Provide the (x, y) coordinate of the cell's center where the given text is located.  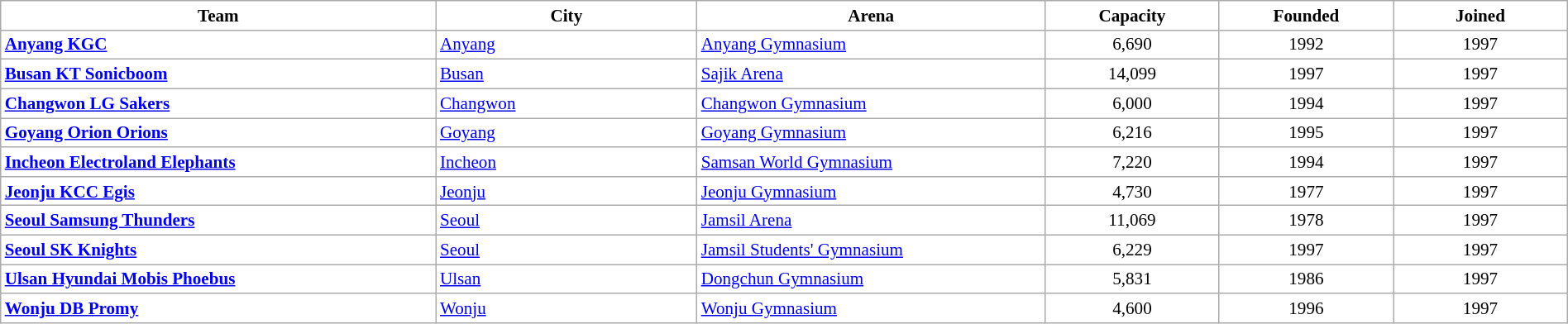
Anyang Gymnasium (872, 45)
Incheon Electroland Elephants (218, 162)
14,099 (1132, 74)
1996 (1306, 307)
Jeonju KCC Egis (218, 190)
Founded (1306, 15)
Wonju DB Promy (218, 307)
Joined (1480, 15)
6,000 (1132, 102)
1986 (1306, 279)
Goyang (566, 132)
Capacity (1132, 15)
Goyang Gymnasium (872, 132)
Jamsil Students' Gymnasium (872, 250)
11,069 (1132, 220)
Anyang KGC (218, 45)
Anyang (566, 45)
4,600 (1132, 307)
5,831 (1132, 279)
7,220 (1132, 162)
Jeonju Gymnasium (872, 190)
Busan (566, 74)
City (566, 15)
Changwon (566, 102)
6,216 (1132, 132)
Team (218, 15)
Dongchun Gymnasium (872, 279)
Goyang Orion Orions (218, 132)
Ulsan (566, 279)
1978 (1306, 220)
Changwon LG Sakers (218, 102)
4,730 (1132, 190)
6,690 (1132, 45)
1977 (1306, 190)
Wonju Gymnasium (872, 307)
Arena (872, 15)
6,229 (1132, 250)
Sajik Arena (872, 74)
Ulsan Hyundai Mobis Phoebus (218, 279)
Wonju (566, 307)
Busan KT Sonicboom (218, 74)
Seoul Samsung Thunders (218, 220)
Jeonju (566, 190)
Incheon (566, 162)
1995 (1306, 132)
1992 (1306, 45)
Jamsil Arena (872, 220)
Seoul SK Knights (218, 250)
Samsan World Gymnasium (872, 162)
Changwon Gymnasium (872, 102)
